Identify which cell holds the provided text, then report its (x, y) central coordinate. 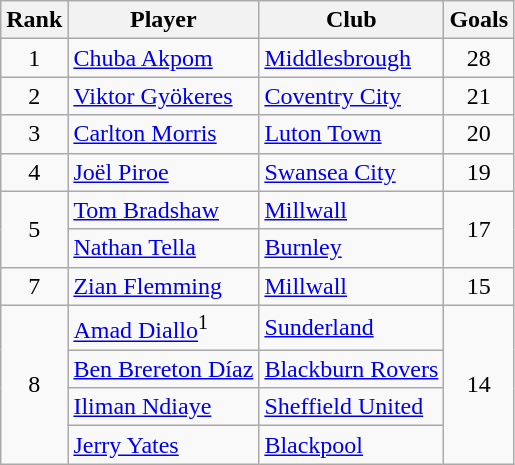
1 (34, 58)
Middlesbrough (352, 58)
Player (164, 20)
Sunderland (352, 328)
Carlton Morris (164, 134)
Luton Town (352, 134)
3 (34, 134)
17 (479, 229)
Jerry Yates (164, 445)
Joël Piroe (164, 172)
28 (479, 58)
Coventry City (352, 96)
4 (34, 172)
20 (479, 134)
15 (479, 286)
Ben Brereton Díaz (164, 369)
Amad Diallo1 (164, 328)
Rank (34, 20)
Sheffield United (352, 407)
Goals (479, 20)
Swansea City (352, 172)
14 (479, 384)
Viktor Gyökeres (164, 96)
Chuba Akpom (164, 58)
Club (352, 20)
2 (34, 96)
Iliman Ndiaye (164, 407)
19 (479, 172)
Nathan Tella (164, 248)
8 (34, 384)
7 (34, 286)
21 (479, 96)
5 (34, 229)
Zian Flemming (164, 286)
Burnley (352, 248)
Blackburn Rovers (352, 369)
Tom Bradshaw (164, 210)
Blackpool (352, 445)
